Output the [X, Y] coordinate of the center of the cell containing the given text.  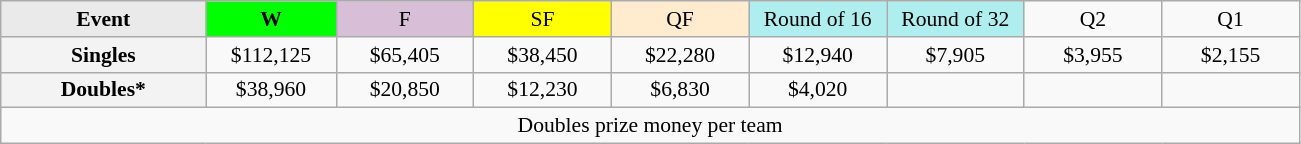
$3,955 [1093, 55]
Q2 [1093, 19]
Round of 32 [955, 19]
$38,960 [271, 90]
$22,280 [680, 55]
$4,020 [818, 90]
$12,230 [543, 90]
Event [104, 19]
$112,125 [271, 55]
Round of 16 [818, 19]
$2,155 [1231, 55]
W [271, 19]
SF [543, 19]
QF [680, 19]
Singles [104, 55]
Doubles prize money per team [650, 126]
$20,850 [405, 90]
$12,940 [818, 55]
Q1 [1231, 19]
$65,405 [405, 55]
F [405, 19]
$6,830 [680, 90]
Doubles* [104, 90]
$7,905 [955, 55]
$38,450 [543, 55]
